Locate the cell with the specified text and output its [x, y] center coordinate. 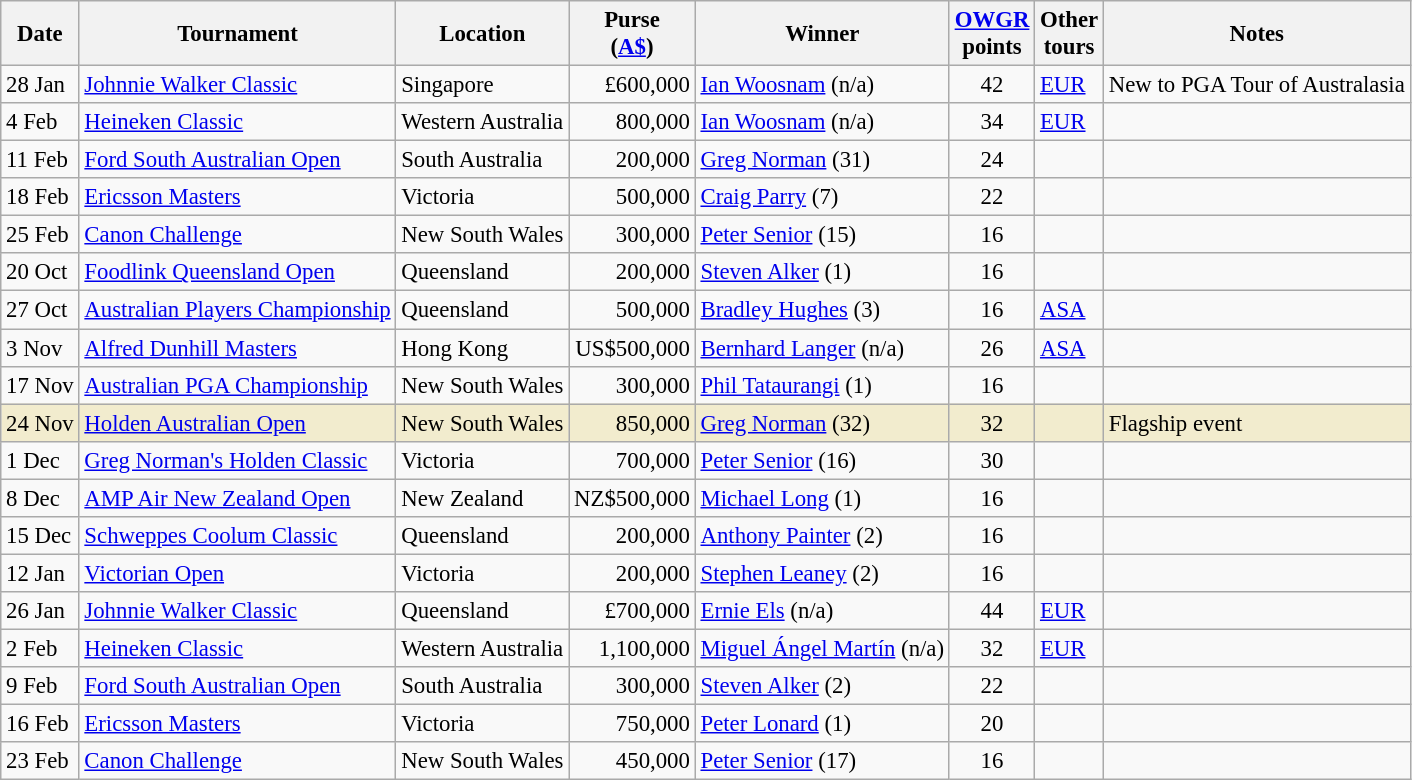
Anthony Painter (2) [822, 536]
Schweppes Coolum Classic [238, 536]
8 Dec [40, 498]
Stephen Leaney (2) [822, 573]
Peter Lonard (1) [822, 724]
Bradley Hughes (3) [822, 310]
4 Feb [40, 122]
Peter Senior (15) [822, 235]
24 Nov [40, 423]
Purse(A$) [632, 34]
Location [482, 34]
30 [992, 460]
Phil Tataurangi (1) [822, 385]
17 Nov [40, 385]
New Zealand [482, 498]
12 Jan [40, 573]
42 [992, 85]
Australian Players Championship [238, 310]
450,000 [632, 761]
US$500,000 [632, 348]
Greg Norman's Holden Classic [238, 460]
24 [992, 160]
Tournament [238, 34]
Winner [822, 34]
Peter Senior (16) [822, 460]
700,000 [632, 460]
44 [992, 611]
800,000 [632, 122]
Singapore [482, 85]
28 Jan [40, 85]
Michael Long (1) [822, 498]
Bernhard Langer (n/a) [822, 348]
9 Feb [40, 686]
Victorian Open [238, 573]
New to PGA Tour of Australasia [1256, 85]
Greg Norman (31) [822, 160]
Craig Parry (7) [822, 197]
Flagship event [1256, 423]
Steven Alker (2) [822, 686]
Alfred Dunhill Masters [238, 348]
20 Oct [40, 273]
£700,000 [632, 611]
34 [992, 122]
26 [992, 348]
16 Feb [40, 724]
25 Feb [40, 235]
Steven Alker (1) [822, 273]
18 Feb [40, 197]
Hong Kong [482, 348]
Australian PGA Championship [238, 385]
Foodlink Queensland Open [238, 273]
11 Feb [40, 160]
Holden Australian Open [238, 423]
Peter Senior (17) [822, 761]
3 Nov [40, 348]
750,000 [632, 724]
Date [40, 34]
Greg Norman (32) [822, 423]
23 Feb [40, 761]
Ernie Els (n/a) [822, 611]
NZ$500,000 [632, 498]
Othertours [1070, 34]
850,000 [632, 423]
1 Dec [40, 460]
15 Dec [40, 536]
2 Feb [40, 648]
Notes [1256, 34]
20 [992, 724]
£600,000 [632, 85]
27 Oct [40, 310]
OWGRpoints [992, 34]
AMP Air New Zealand Open [238, 498]
26 Jan [40, 611]
Miguel Ángel Martín (n/a) [822, 648]
1,100,000 [632, 648]
